Capture the cell that displays the provided text and extract its [x, y] central coordinate. 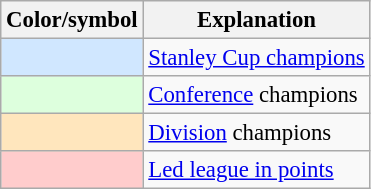
Stanley Cup champions [256, 58]
Explanation [256, 20]
Division champions [256, 133]
Color/symbol [72, 20]
Led league in points [256, 170]
Conference champions [256, 95]
